From the cell containing the given text, extract its center point as (x, y) coordinate. 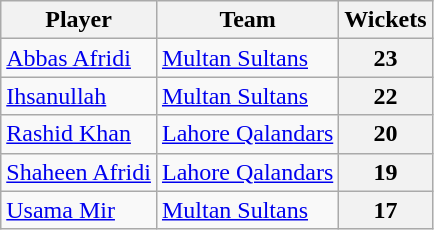
Usama Mir (79, 210)
17 (386, 210)
Abbas Afridi (79, 58)
Rashid Khan (79, 134)
Shaheen Afridi (79, 172)
Player (79, 20)
Ihsanullah (79, 96)
Wickets (386, 20)
19 (386, 172)
Team (247, 20)
23 (386, 58)
20 (386, 134)
22 (386, 96)
